Pinpoint the cell where the given text exists, returning its [x, y] midpoint coordinate. 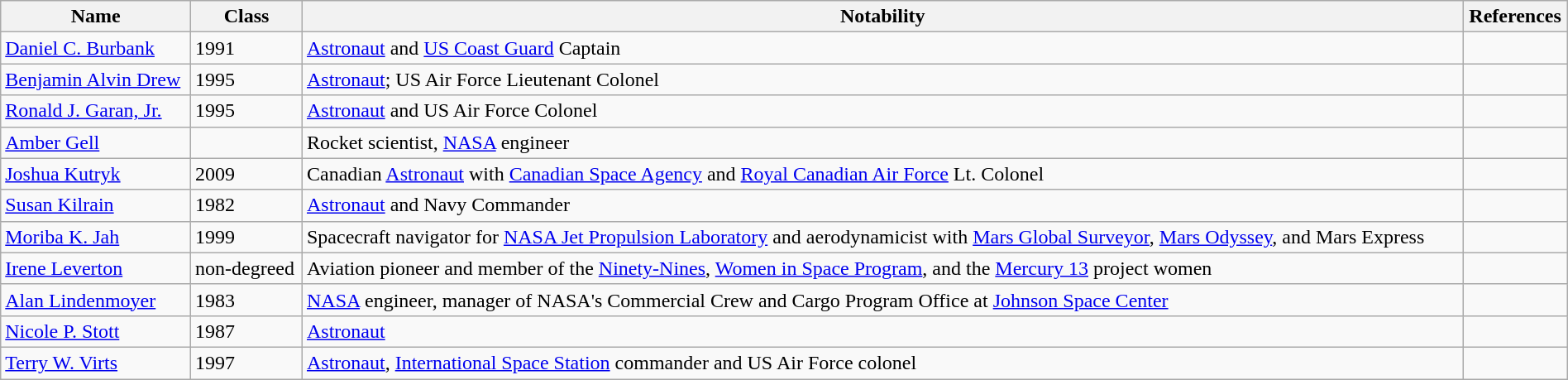
Spacecraft navigator for NASA Jet Propulsion Laboratory and aerodynamicist with Mars Global Surveyor, Mars Odyssey, and Mars Express [882, 237]
Ronald J. Garan, Jr. [96, 111]
Alan Lindenmoyer [96, 300]
Canadian Astronaut with Canadian Space Agency and Royal Canadian Air Force Lt. Colonel [882, 174]
Moriba K. Jah [96, 237]
References [1515, 17]
Joshua Kutryk [96, 174]
1991 [246, 48]
Notability [882, 17]
Astronaut; US Air Force Lieutenant Colonel [882, 79]
Daniel C. Burbank [96, 48]
Rocket scientist, NASA engineer [882, 142]
Class [246, 17]
Nicole P. Stott [96, 331]
2009 [246, 174]
Aviation pioneer and member of the Ninety-Nines, Women in Space Program, and the Mercury 13 project women [882, 268]
1983 [246, 300]
1999 [246, 237]
Astronaut and US Air Force Colonel [882, 111]
Name [96, 17]
1997 [246, 363]
Astronaut and US Coast Guard Captain [882, 48]
Terry W. Virts [96, 363]
Susan Kilrain [96, 205]
1982 [246, 205]
Irene Leverton [96, 268]
non-degreed [246, 268]
Astronaut and Navy Commander [882, 205]
NASA engineer, manager of NASA's Commercial Crew and Cargo Program Office at Johnson Space Center [882, 300]
Amber Gell [96, 142]
Astronaut, International Space Station commander and US Air Force colonel [882, 363]
Benjamin Alvin Drew [96, 79]
Astronaut [882, 331]
1987 [246, 331]
